Scan for the cell matching the given text and deliver its (X, Y) coordinate at center. 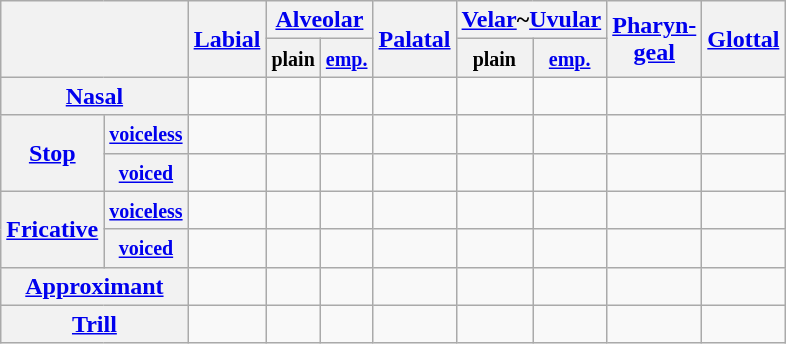
Pharyn-geal (654, 39)
Trill (94, 324)
Nasal (94, 96)
Velar~Uvular (532, 20)
Fricative (52, 229)
Approximant (94, 286)
Palatal (414, 39)
Alveolar (320, 20)
Stop (52, 153)
Labial (227, 39)
Glottal (744, 39)
